Detect which cell encompasses the target text, then output its (X, Y) center coordinate. 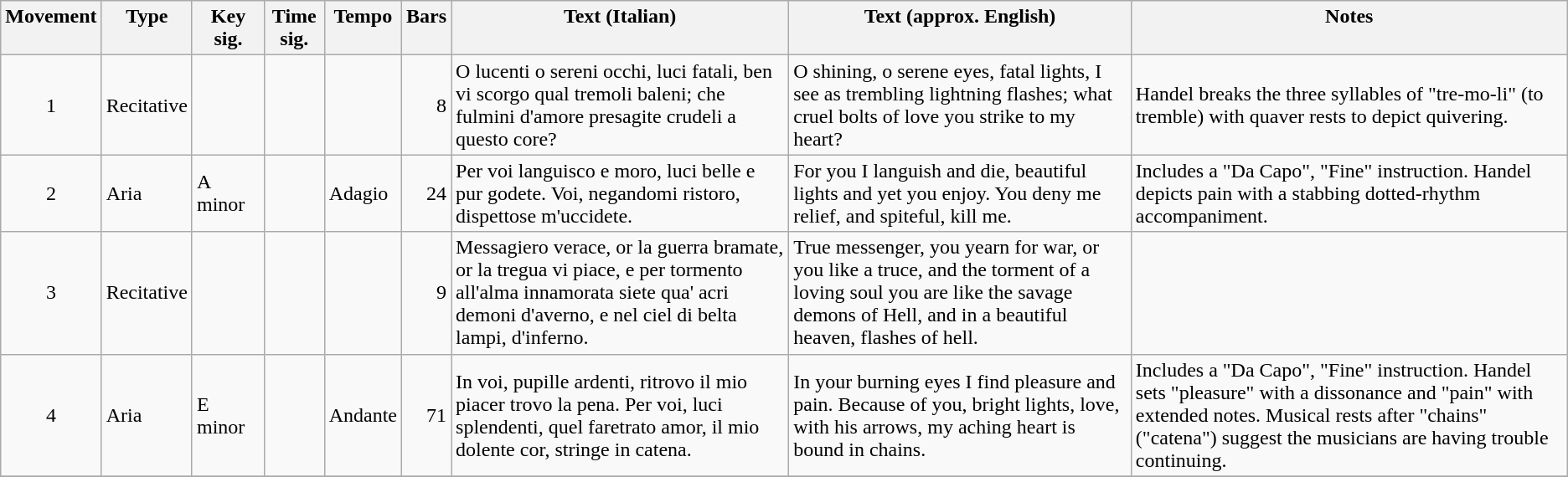
Handel breaks the three syllables of "tre-mo-li" (to tremble) with quaver rests to depict quivering. (1349, 105)
4 (51, 415)
In voi, pupille ardenti, ritrovo il mio piacer trovo la pena. Per voi, luci splendenti, quel faretrato amor, il mio dolente cor, stringe in catena. (620, 415)
Bars (427, 28)
Type (147, 28)
Key sig. (228, 28)
For you I languish and die, beautiful lights and yet you enjoy. You deny me relief, and spiteful, kill me. (960, 193)
24 (427, 193)
71 (427, 415)
2 (51, 193)
Andante (363, 415)
3 (51, 293)
O lucenti o sereni occhi, luci fatali, ben vi scorgo qual tremoli baleni; che fulmini d'amore presagite crudeli a questo core? (620, 105)
Movement (51, 28)
E minor (228, 415)
Text (approx. English) (960, 28)
1 (51, 105)
Text (Italian) (620, 28)
Notes (1349, 28)
9 (427, 293)
O shining, o serene eyes, fatal lights, I see as trembling lightning flashes; what cruel bolts of love you strike to my heart? (960, 105)
8 (427, 105)
A minor (228, 193)
Adagio (363, 193)
Per voi languisco e moro, luci belle e pur godete. Voi, negandomi ristoro, dispettose m'uccidete. (620, 193)
Includes a "Da Capo", "Fine" instruction. Handel depicts pain with a stabbing dotted-rhythm accompaniment. (1349, 193)
Tempo (363, 28)
In your burning eyes I find pleasure and pain. Because of you, bright lights, love, with his arrows, my aching heart is bound in chains. (960, 415)
Time sig. (295, 28)
